Detect which cell encompasses the target text, then output its (x, y) center coordinate. 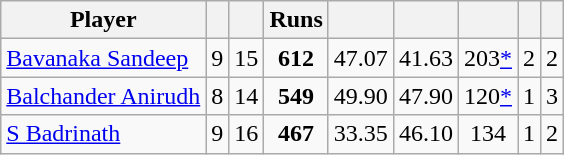
15 (246, 58)
16 (246, 134)
14 (246, 96)
Player (104, 20)
47.90 (426, 96)
Bavanaka Sandeep (104, 58)
Runs (296, 20)
41.63 (426, 58)
47.07 (360, 58)
33.35 (360, 134)
549 (296, 96)
49.90 (360, 96)
467 (296, 134)
46.10 (426, 134)
3 (552, 96)
203* (488, 58)
Balchander Anirudh (104, 96)
612 (296, 58)
S Badrinath (104, 134)
120* (488, 96)
8 (218, 96)
134 (488, 134)
